Detect which cell encompasses the target text, then output its [x, y] center coordinate. 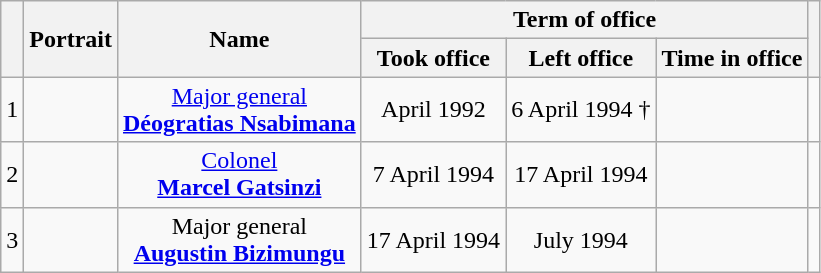
April 1992 [433, 110]
1 [12, 110]
3 [12, 240]
Took office [433, 58]
2 [12, 174]
July 1994 [581, 240]
ColonelMarcel Gatsinzi [239, 174]
6 April 1994 † [581, 110]
Portrait [71, 39]
Name [239, 39]
Major generalAugustin Bizimungu [239, 240]
Term of office [584, 20]
Time in office [732, 58]
Left office [581, 58]
Major generalDéogratias Nsabimana [239, 110]
7 April 1994 [433, 174]
